Return the [X, Y] coordinate for the center point of the cell that contains the specified text.  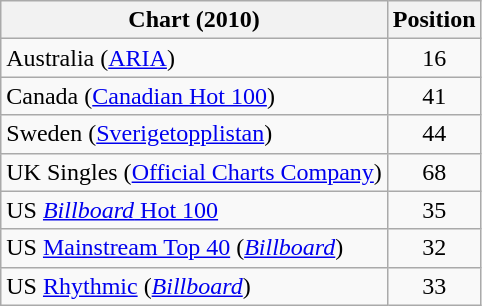
44 [434, 134]
16 [434, 58]
UK Singles (Official Charts Company) [194, 172]
35 [434, 210]
68 [434, 172]
41 [434, 96]
Australia (ARIA) [194, 58]
Chart (2010) [194, 20]
32 [434, 248]
US Billboard Hot 100 [194, 210]
Canada (Canadian Hot 100) [194, 96]
33 [434, 286]
Sweden (Sverigetopplistan) [194, 134]
Position [434, 20]
US Rhythmic (Billboard) [194, 286]
US Mainstream Top 40 (Billboard) [194, 248]
